Return the (X, Y) coordinate for the center point of the cell that contains the specified text.  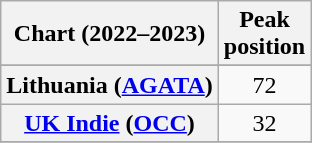
32 (264, 123)
Peakposition (264, 34)
UK Indie (OCC) (110, 123)
72 (264, 85)
Lithuania (AGATA) (110, 85)
Chart (2022–2023) (110, 34)
